Return (X, Y) of the center of cell containing provided text 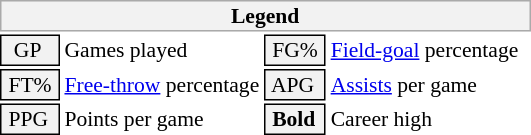
Games played (162, 50)
FG% (295, 50)
Field-goal percentage (430, 50)
APG (295, 85)
Legend (265, 16)
Assists per game (430, 85)
GP (30, 50)
FT% (30, 85)
Free-throw percentage (162, 85)
